Find where the given text appears and provide that cell's center as (X, Y) coordinate. 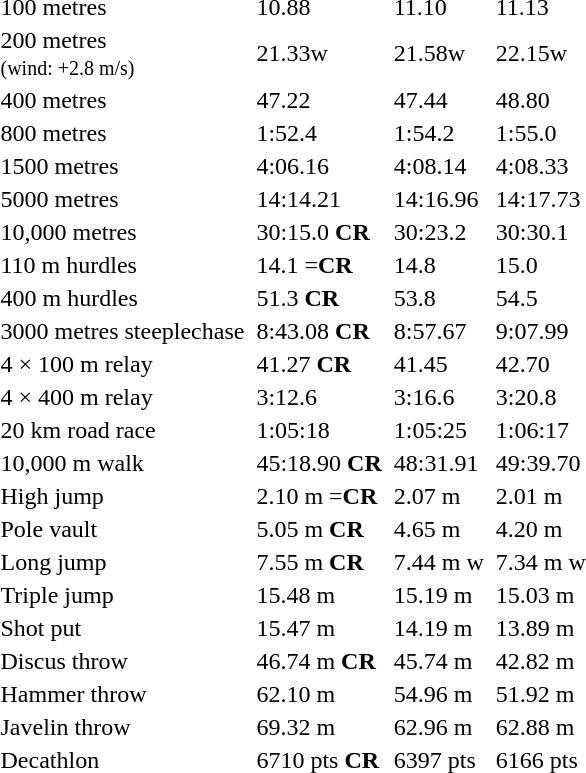
41.45 (438, 364)
14.1 =CR (319, 265)
62.10 m (319, 694)
51.3 CR (319, 298)
30:23.2 (438, 232)
1:05:25 (438, 430)
4:08.14 (438, 166)
14.19 m (438, 628)
4:06.16 (319, 166)
48:31.91 (438, 463)
3:12.6 (319, 397)
2.10 m =CR (319, 496)
15.47 m (319, 628)
14:14.21 (319, 199)
1:52.4 (319, 133)
1:54.2 (438, 133)
8:57.67 (438, 331)
14:16.96 (438, 199)
21.58w (438, 54)
2.07 m (438, 496)
15.19 m (438, 595)
15.48 m (319, 595)
4.65 m (438, 529)
41.27 CR (319, 364)
7.55 m CR (319, 562)
7.44 m w (438, 562)
53.8 (438, 298)
46.74 m CR (319, 661)
54.96 m (438, 694)
8:43.08 CR (319, 331)
69.32 m (319, 727)
30:15.0 CR (319, 232)
45:18.90 CR (319, 463)
1:05:18 (319, 430)
47.22 (319, 100)
5.05 m CR (319, 529)
21.33w (319, 54)
14.8 (438, 265)
3:16.6 (438, 397)
45.74 m (438, 661)
47.44 (438, 100)
62.96 m (438, 727)
